Scan for the cell matching the given text and deliver its (X, Y) coordinate at center. 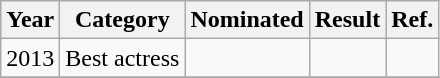
Ref. (412, 20)
Year (30, 20)
Result (347, 20)
Best actress (122, 58)
2013 (30, 58)
Category (122, 20)
Nominated (247, 20)
